Return the (X, Y) coordinate for the center point of the cell that contains the specified text.  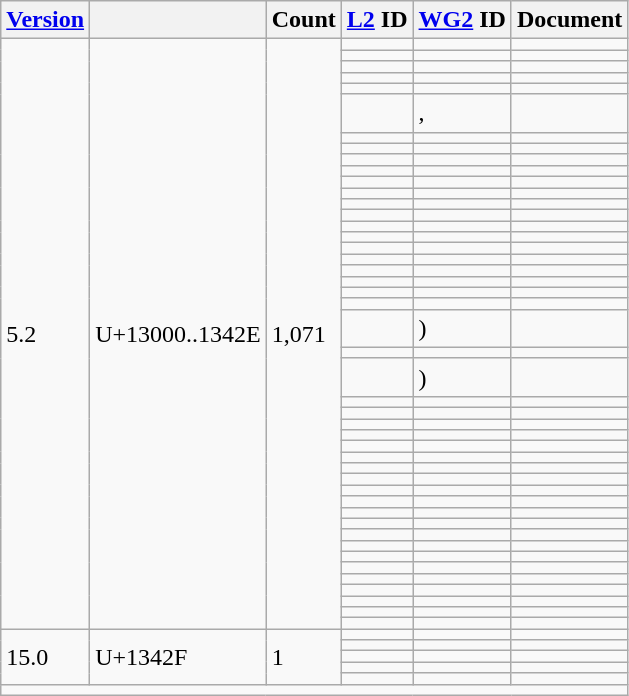
Count (304, 20)
1 (304, 656)
Version (46, 20)
1,071 (304, 334)
L2 ID (377, 20)
15.0 (46, 656)
, (462, 113)
5.2 (46, 334)
U+13000..1342E (178, 334)
WG2 ID (462, 20)
Document (569, 20)
U+1342F (178, 656)
